From the cell containing the given text, extract its center point as (X, Y) coordinate. 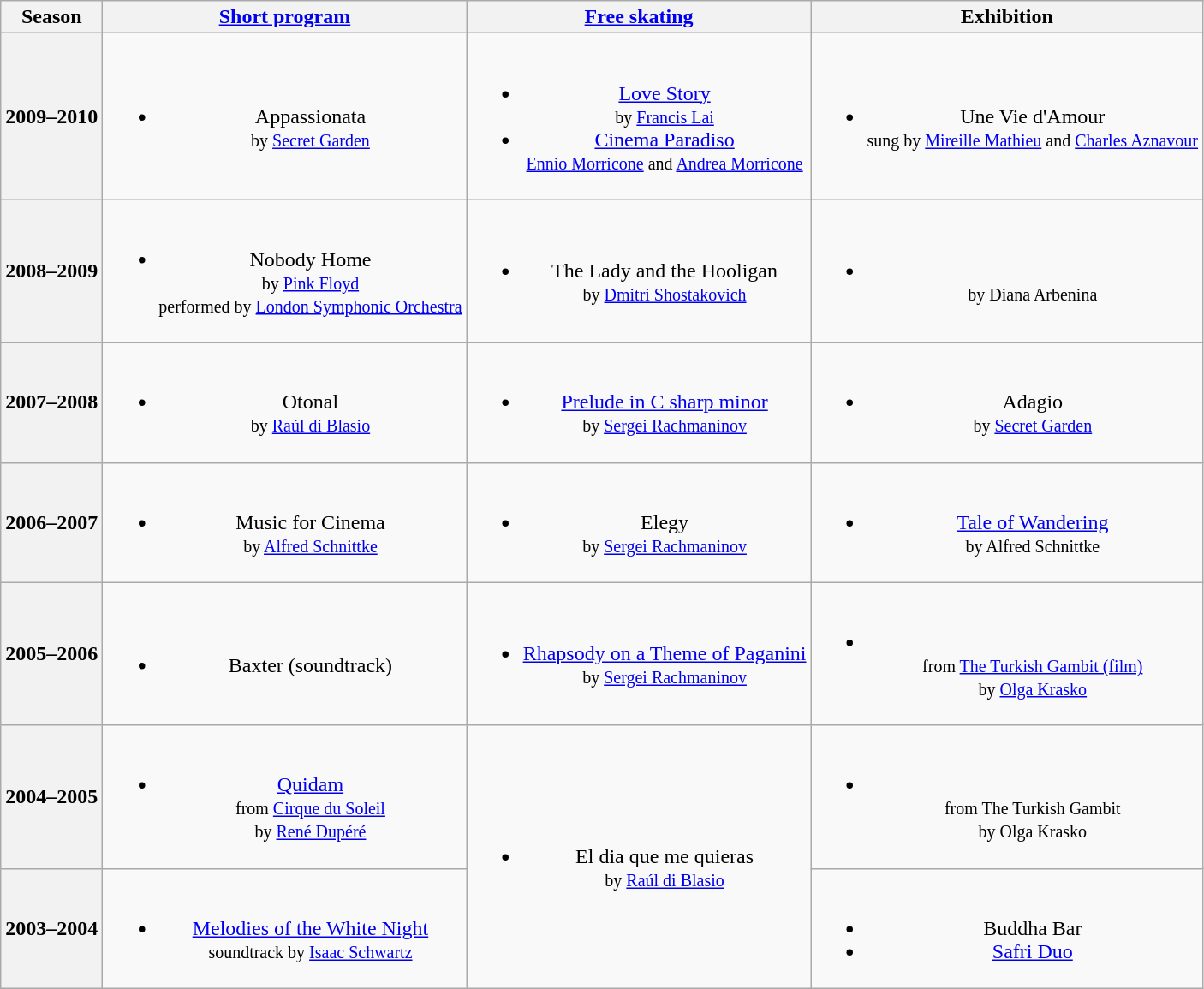
by Diana Arbenina (1007, 271)
Melodies of the White Night soundtrack by Isaac Schwartz (284, 928)
Exhibition (1007, 17)
Adagio by Secret Garden (1007, 402)
from The Turkish Gambit (film) by Olga Krasko (1007, 654)
Buddha BarSafri Duo (1007, 928)
2003–2004 (51, 928)
2005–2006 (51, 654)
Love Story by Francis Lai Cinema Paradiso Ennio Morricone and Andrea Morricone (639, 116)
Baxter (soundtrack) (284, 654)
Quidam from Cirque du Soleil by René Dupéré (284, 796)
Rhapsody on a Theme of Paganini by Sergei Rachmaninov (639, 654)
Elegy by Sergei Rachmaninov (639, 522)
Nobody Home by Pink Floyd performed by London Symphonic Orchestra (284, 271)
2007–2008 (51, 402)
Short program (284, 17)
Season (51, 17)
from The Turkish Gambit by Olga Krasko (1007, 796)
2008–2009 (51, 271)
Prelude in C sharp minor by Sergei Rachmaninov (639, 402)
Otonal by Raúl di Blasio (284, 402)
El dia que me quieras by Raúl di Blasio (639, 856)
2009–2010 (51, 116)
Une Vie d'Amour sung by Mireille Mathieu and Charles Aznavour (1007, 116)
Free skating (639, 17)
Music for Cinema by Alfred Schnittke (284, 522)
2006–2007 (51, 522)
Appassionata by Secret Garden (284, 116)
2004–2005 (51, 796)
Tale of Wandering by Alfred Schnittke (1007, 522)
The Lady and the Hooligan by Dmitri Shostakovich (639, 271)
